Provide the (X, Y) coordinate of the cell's center where the given text is located.  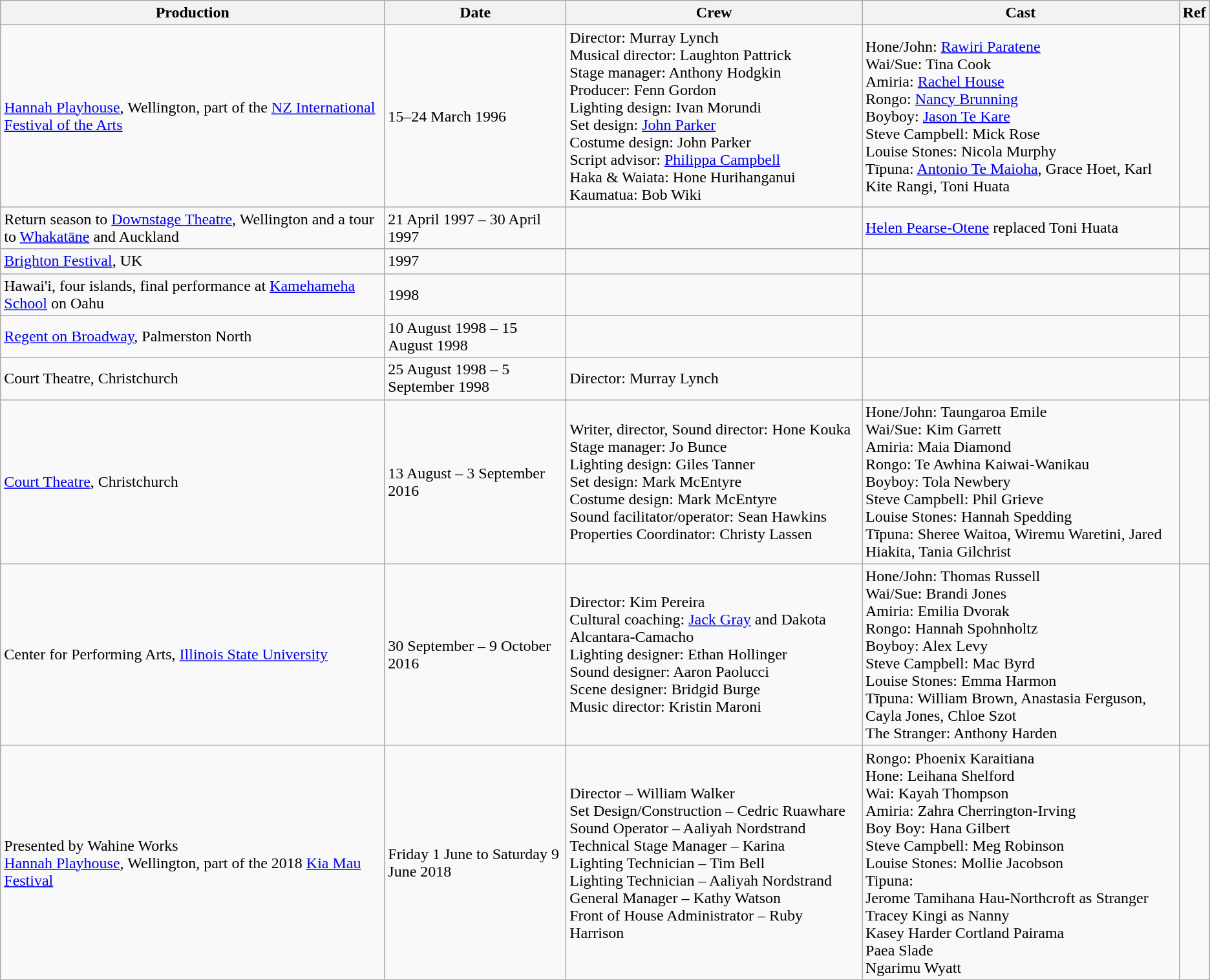
30 September – 9 October 2016 (476, 654)
Return season to Downstage Theatre, Wellington and a tour to Whakatāne and Auckland (193, 228)
Hannah Playhouse, Wellington, part of the NZ International Festival of the Arts (193, 116)
Date (476, 13)
Friday 1 June to Saturday 9 June 2018 (476, 862)
Director: Murray Lynch (714, 379)
Hawai'i, four islands, final performance at Kamehameha School on Oahu (193, 295)
Ref (1194, 13)
10 August 1998 – 15 August 1998 (476, 336)
Production (193, 13)
1997 (476, 261)
21 April 1997 – 30 April 1997 (476, 228)
Helen Pearse-Otene replaced Toni Huata (1021, 228)
Regent on Broadway, Palmerston North (193, 336)
Center for Performing Arts, Illinois State University (193, 654)
Brighton Festival, UK (193, 261)
15–24 March 1996 (476, 116)
Crew (714, 13)
13 August – 3 September 2016 (476, 482)
1998 (476, 295)
25 August 1998 – 5 September 1998 (476, 379)
Presented by Wahine WorksHannah Playhouse, Wellington, part of the 2018 Kia Mau Festival (193, 862)
Cast (1021, 13)
